Detect which cell encompasses the target text, then output its (x, y) center coordinate. 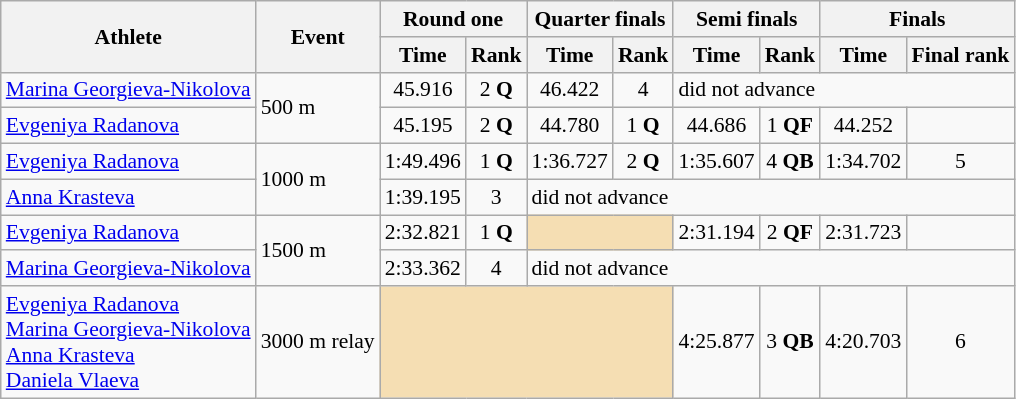
1500 m (318, 250)
Round one (454, 19)
2:31.194 (716, 233)
2:32.821 (423, 233)
2 QF (790, 233)
2:33.362 (423, 269)
6 (960, 342)
44.252 (863, 126)
3000 m relay (318, 342)
Event (318, 36)
1:35.607 (716, 162)
Evgeniya RadanovaMarina Georgieva-NikolovaAnna KrastevaDaniela Vlaeva (128, 342)
Finals (917, 19)
1:39.195 (423, 197)
2:31.723 (863, 233)
44.780 (570, 126)
Quarter finals (600, 19)
45.195 (423, 126)
46.422 (570, 90)
1:34.702 (863, 162)
1 QF (790, 126)
1:36.727 (570, 162)
3 QB (790, 342)
Final rank (960, 55)
4:25.877 (716, 342)
44.686 (716, 126)
3 (496, 197)
1000 m (318, 180)
Athlete (128, 36)
4:20.703 (863, 342)
500 m (318, 108)
Semi finals (746, 19)
1:49.496 (423, 162)
4 QB (790, 162)
5 (960, 162)
Anna Krasteva (128, 197)
45.916 (423, 90)
